For the text-containing cell, return its midpoint in (X, Y) coordinate format. 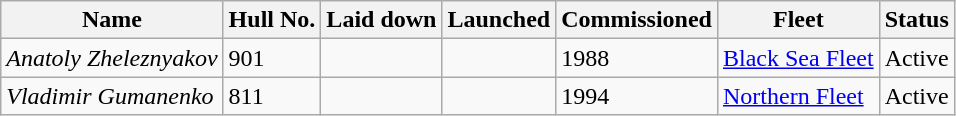
Northern Fleet (798, 96)
Laid down (382, 20)
Black Sea Fleet (798, 58)
811 (272, 96)
Hull No. (272, 20)
Status (916, 20)
Launched (499, 20)
Vladimir Gumanenko (112, 96)
901 (272, 58)
Commissioned (637, 20)
Anatoly Zheleznyakov (112, 58)
Fleet (798, 20)
Name (112, 20)
1988 (637, 58)
1994 (637, 96)
